For the text-containing cell, return its midpoint in [X, Y] coordinate format. 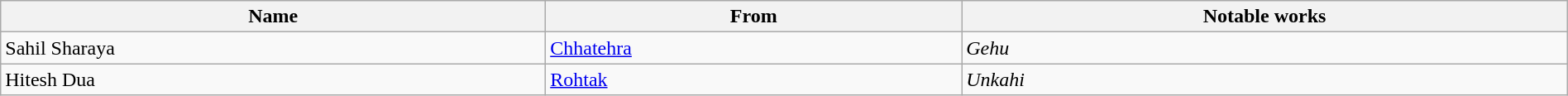
Name [273, 17]
Gehu [1265, 48]
Chhatehra [754, 48]
Unkahi [1265, 79]
From [754, 17]
Rohtak [754, 79]
Hitesh Dua [273, 79]
Sahil Sharaya [273, 48]
Notable works [1265, 17]
